Provide the (x, y) coordinate of the cell's center where the given text is located.  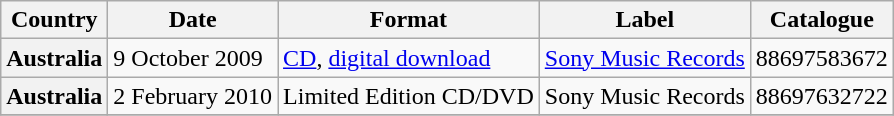
88697632722 (822, 96)
9 October 2009 (193, 58)
CD, digital download (409, 58)
88697583672 (822, 58)
Format (409, 20)
2 February 2010 (193, 96)
Country (54, 20)
Date (193, 20)
Catalogue (822, 20)
Limited Edition CD/DVD (409, 96)
Label (644, 20)
